Output the (x, y) coordinate of the center of the cell containing the given text.  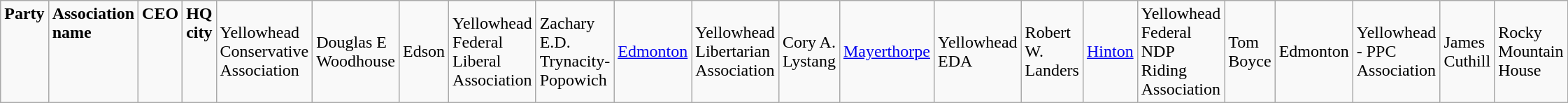
Yellowhead Libertarian Association (736, 52)
Hinton (1110, 52)
CEO (161, 52)
Douglas E Woodhouse (356, 52)
Yellowhead Federal Liberal Association (492, 52)
Yellowhead EDA (978, 52)
Yellowhead Conservative Association (264, 52)
Yellowhead - PPC Association (1396, 52)
Edson (424, 52)
Yellowhead Federal NDP Riding Association (1181, 52)
Zachary E.D. Trynacity-Popowich (575, 52)
Party (24, 52)
James Cuthill (1467, 52)
Mayerthorpe (887, 52)
Rocky Mountain House (1531, 52)
Cory A. Lystang (808, 52)
Association name (93, 52)
HQ city (199, 52)
Tom Boyce (1250, 52)
Robert W. Landers (1052, 52)
